For the text-containing cell, return its midpoint in [X, Y] coordinate format. 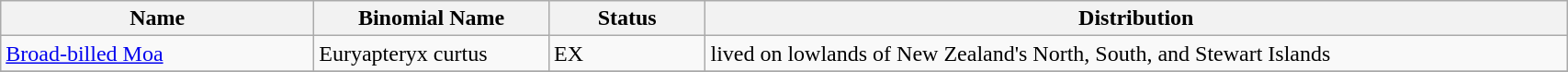
lived on lowlands of New Zealand's North, South, and Stewart Islands [1136, 54]
EX [626, 54]
Status [626, 18]
Binomial Name [432, 18]
Broad-billed Moa [158, 54]
Name [158, 18]
Distribution [1136, 18]
Euryapteryx curtus [432, 54]
